Determine the (x, y) coordinate at the center of the cell enclosing the given text.  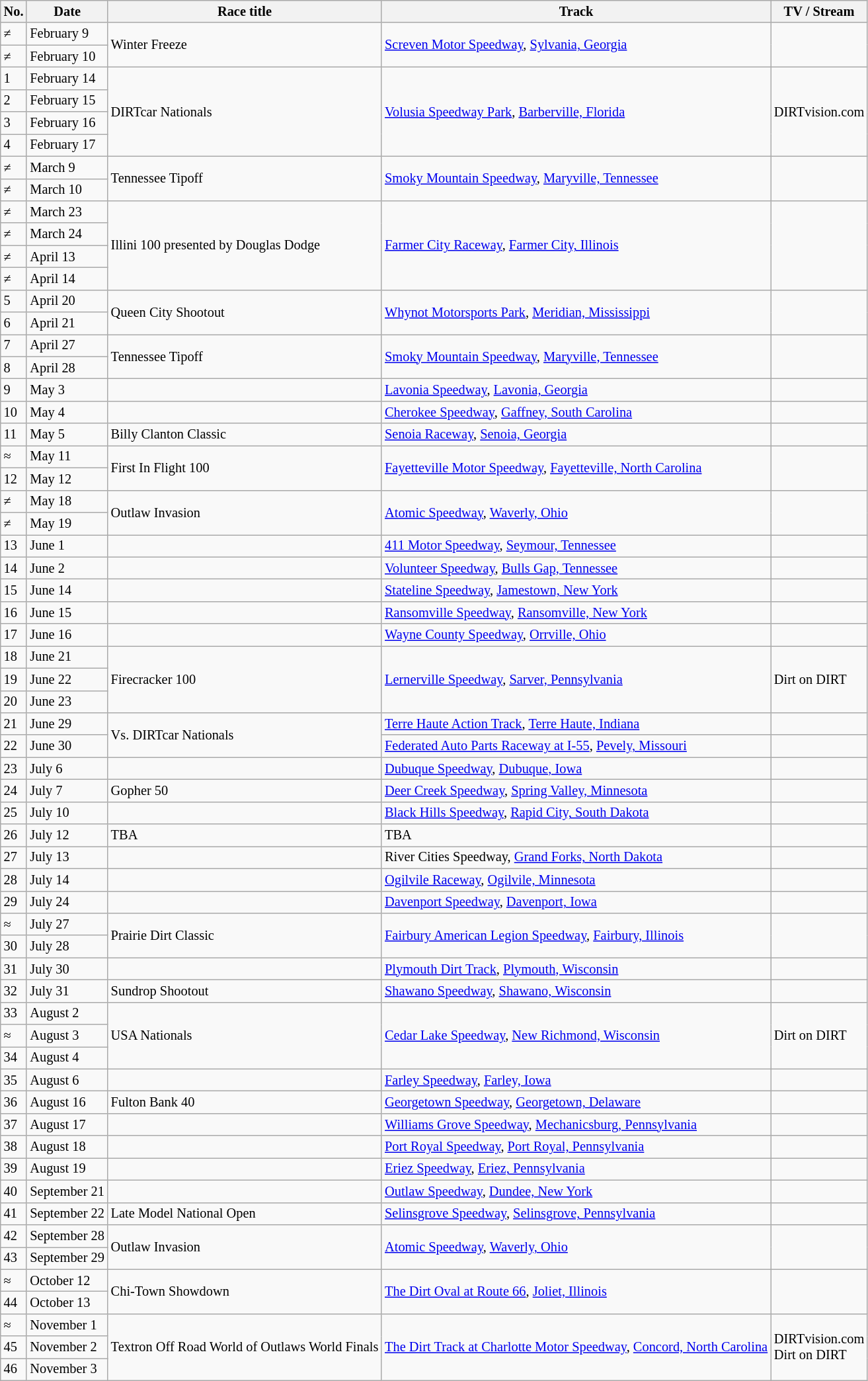
28 (14, 880)
June 22 (67, 679)
Lavonia Speedway, Lavonia, Georgia (576, 390)
July 28 (67, 946)
Sundrop Shootout (245, 991)
24 (14, 790)
Dubuque Speedway, Dubuque, Iowa (576, 769)
16 (14, 612)
15 (14, 590)
April 13 (67, 257)
April 27 (67, 345)
36 (14, 1103)
Eriez Speedway, Eriez, Pennsylvania (576, 1169)
April 28 (67, 368)
March 9 (67, 167)
October 12 (67, 1280)
25 (14, 813)
1 (14, 78)
April 14 (67, 278)
Screven Motor Speedway, Sylvania, Georgia (576, 45)
Senoia Raceway, Senoia, Georgia (576, 435)
May 19 (67, 523)
Billy Clanton Classic (245, 435)
May 12 (67, 479)
April 20 (67, 301)
June 2 (67, 568)
46 (14, 1369)
20 (14, 702)
17 (14, 635)
43 (14, 1258)
August 6 (67, 1080)
August 2 (67, 1013)
July 31 (67, 991)
Winter Freeze (245, 45)
5 (14, 301)
Georgetown Speedway, Georgetown, Delaware (576, 1103)
Davenport Speedway, Davenport, Iowa (576, 902)
November 2 (67, 1347)
29 (14, 902)
30 (14, 946)
Textron Off Road World of Outlaws World Finals (245, 1347)
June 1 (67, 546)
Lernerville Speedway, Sarver, Pennsylvania (576, 679)
Ransomville Speedway, Ransomville, New York (576, 612)
Whynot Motorsports Park, Meridian, Mississippi (576, 312)
37 (14, 1124)
Date (67, 11)
October 13 (67, 1302)
February 10 (67, 56)
31 (14, 969)
23 (14, 769)
Track (576, 11)
July 6 (67, 769)
41 (14, 1214)
The Dirt Oval at Route 66, Joliet, Illinois (576, 1291)
3 (14, 123)
June 14 (67, 590)
7 (14, 345)
Illini 100 presented by Douglas Dodge (245, 245)
Black Hills Speedway, Rapid City, South Dakota (576, 813)
Federated Auto Parts Raceway at I-55, Pevely, Missouri (576, 746)
32 (14, 991)
Williams Grove Speedway, Mechanicsburg, Pennsylvania (576, 1124)
Ogilvile Raceway, Ogilvile, Minnesota (576, 880)
Plymouth Dirt Track, Plymouth, Wisconsin (576, 969)
March 10 (67, 190)
Deer Creek Speedway, Spring Valley, Minnesota (576, 790)
Fayetteville Motor Speedway, Fayetteville, North Carolina (576, 467)
Farmer City Raceway, Farmer City, Illinois (576, 245)
February 16 (67, 123)
411 Motor Speedway, Seymour, Tennessee (576, 546)
July 14 (67, 880)
August 16 (67, 1103)
Prairie Dirt Classic (245, 935)
33 (14, 1013)
DIRTvision.comDirt on DIRT (819, 1347)
First In Flight 100 (245, 467)
May 5 (67, 435)
Fairbury American Legion Speedway, Fairbury, Illinois (576, 935)
8 (14, 368)
May 18 (67, 501)
Port Royal Speedway, Port Royal, Pennsylvania (576, 1147)
Wayne County Speedway, Orrville, Ohio (576, 635)
June 30 (67, 746)
44 (14, 1302)
May 3 (67, 390)
10 (14, 412)
14 (14, 568)
USA Nationals (245, 1036)
February 17 (67, 145)
Late Model National Open (245, 1214)
February 15 (67, 101)
July 13 (67, 857)
TV / Stream (819, 11)
August 18 (67, 1147)
21 (14, 724)
Firecracker 100 (245, 679)
June 23 (67, 702)
27 (14, 857)
34 (14, 1058)
Vs. DIRTcar Nationals (245, 734)
38 (14, 1147)
March 24 (67, 234)
Fulton Bank 40 (245, 1103)
Terre Haute Action Track, Terre Haute, Indiana (576, 724)
June 29 (67, 724)
Queen City Shootout (245, 312)
13 (14, 546)
Chi-Town Showdown (245, 1291)
22 (14, 746)
2 (14, 101)
Volunteer Speedway, Bulls Gap, Tennessee (576, 568)
November 3 (67, 1369)
Gopher 50 (245, 790)
June 21 (67, 657)
July 12 (67, 835)
July 7 (67, 790)
April 21 (67, 323)
February 14 (67, 78)
August 4 (67, 1058)
The Dirt Track at Charlotte Motor Speedway, Concord, North Carolina (576, 1347)
39 (14, 1169)
November 1 (67, 1325)
Race title (245, 11)
19 (14, 679)
August 19 (67, 1169)
September 29 (67, 1258)
DIRTcar Nationals (245, 111)
May 4 (67, 412)
July 30 (67, 969)
45 (14, 1347)
August 3 (67, 1036)
Outlaw Speedway, Dundee, New York (576, 1191)
No. (14, 11)
September 22 (67, 1214)
18 (14, 657)
September 28 (67, 1235)
June 15 (67, 612)
February 9 (67, 34)
Stateline Speedway, Jamestown, New York (576, 590)
July 10 (67, 813)
9 (14, 390)
11 (14, 435)
12 (14, 479)
May 11 (67, 456)
40 (14, 1191)
Cedar Lake Speedway, New Richmond, Wisconsin (576, 1036)
August 17 (67, 1124)
March 23 (67, 212)
6 (14, 323)
35 (14, 1080)
Shawano Speedway, Shawano, Wisconsin (576, 991)
Selinsgrove Speedway, Selinsgrove, Pennsylvania (576, 1214)
Farley Speedway, Farley, Iowa (576, 1080)
June 16 (67, 635)
River Cities Speedway, Grand Forks, North Dakota (576, 857)
September 21 (67, 1191)
26 (14, 835)
July 27 (67, 924)
4 (14, 145)
DIRTvision.com (819, 111)
July 24 (67, 902)
42 (14, 1235)
Volusia Speedway Park, Barberville, Florida (576, 111)
Cherokee Speedway, Gaffney, South Carolina (576, 412)
